From the cell containing the given text, extract its center point as [X, Y] coordinate. 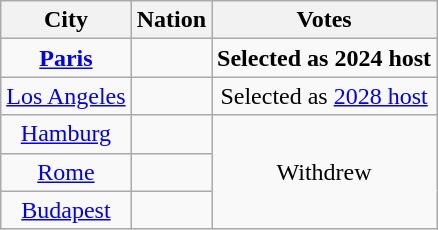
Votes [324, 20]
Los Angeles [66, 96]
Nation [171, 20]
Paris [66, 58]
Hamburg [66, 134]
City [66, 20]
Selected as 2028 host [324, 96]
Selected as 2024 host [324, 58]
Withdrew [324, 172]
Rome [66, 172]
Budapest [66, 210]
